From the cell containing the given text, extract its center point as [x, y] coordinate. 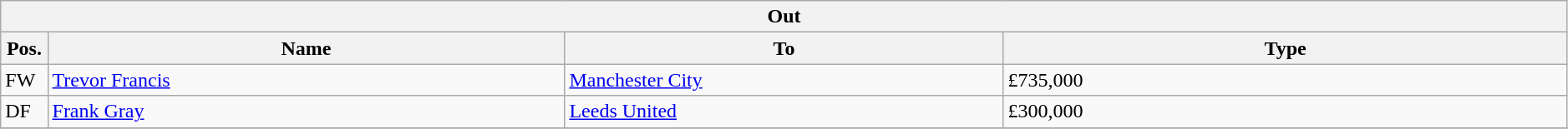
Leeds United [784, 112]
To [784, 48]
Name [306, 48]
Pos. [24, 48]
DF [24, 112]
£300,000 [1285, 112]
FW [24, 80]
£735,000 [1285, 80]
Manchester City [784, 80]
Out [784, 17]
Type [1285, 48]
Trevor Francis [306, 80]
Frank Gray [306, 112]
